Provide the [x, y] coordinate of the cell's center where the given text is located.  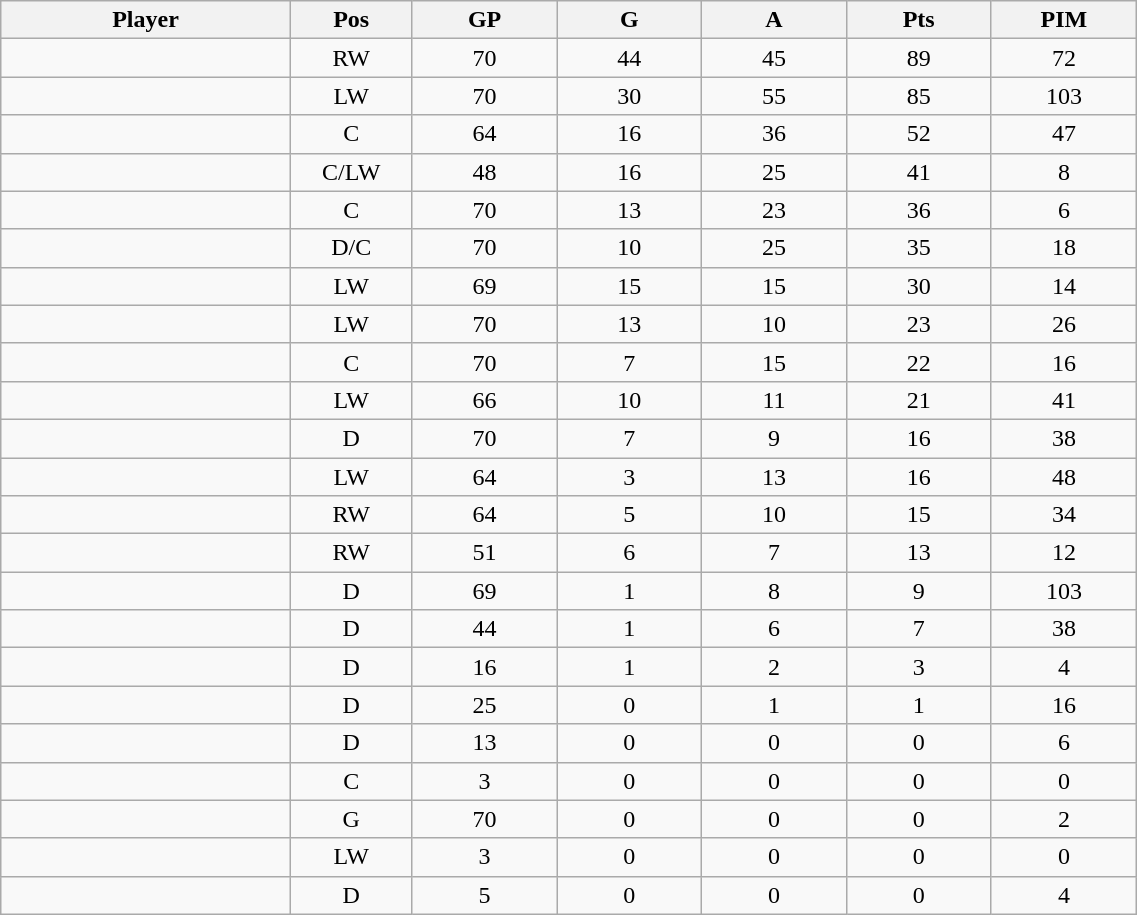
66 [484, 400]
11 [774, 400]
34 [1064, 515]
72 [1064, 58]
D/C [351, 248]
45 [774, 58]
47 [1064, 134]
12 [1064, 553]
Player [146, 20]
55 [774, 96]
14 [1064, 286]
26 [1064, 324]
21 [918, 400]
Pts [918, 20]
89 [918, 58]
85 [918, 96]
C/LW [351, 172]
GP [484, 20]
Pos [351, 20]
22 [918, 362]
PIM [1064, 20]
35 [918, 248]
18 [1064, 248]
51 [484, 553]
52 [918, 134]
A [774, 20]
